Find where the given text appears and provide that cell's center as [X, Y] coordinate. 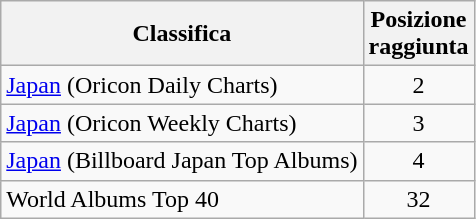
4 [418, 161]
Classifica [182, 34]
Japan (Oricon Weekly Charts) [182, 123]
Posizioneraggiunta [418, 34]
Japan (Oricon Daily Charts) [182, 85]
3 [418, 123]
Japan (Billboard Japan Top Albums) [182, 161]
World Albums Top 40 [182, 199]
32 [418, 199]
2 [418, 85]
